Capture the cell that displays the provided text and extract its [x, y] central coordinate. 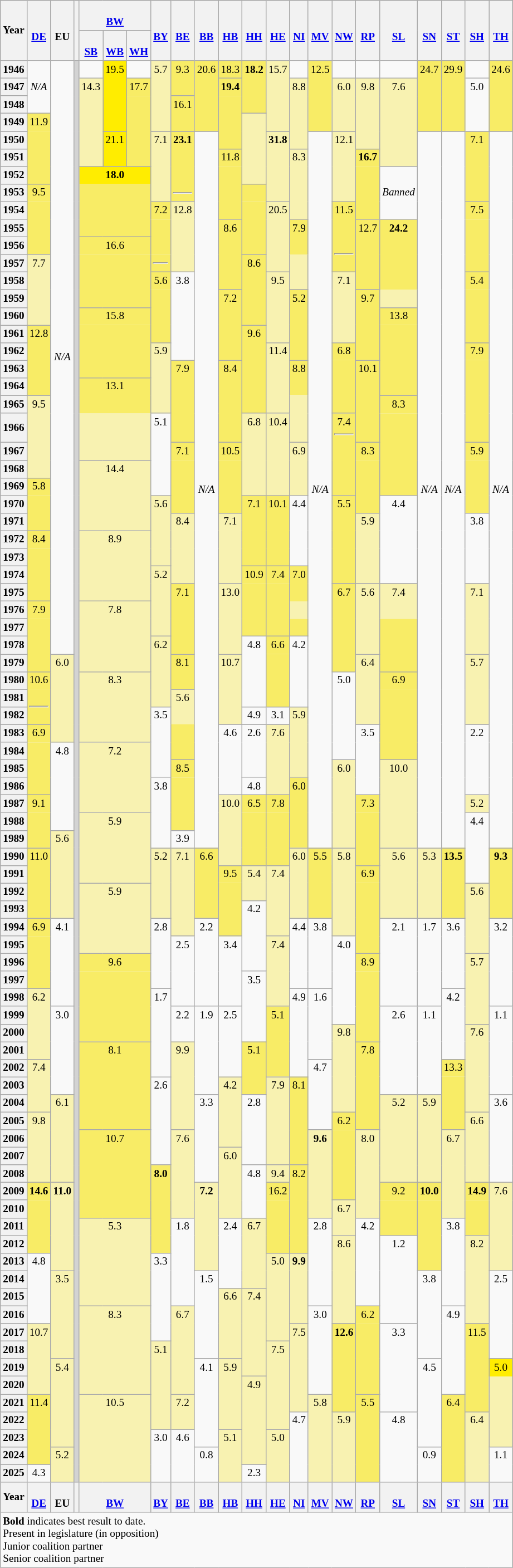
23.1 [183, 140]
1951 [14, 158]
21.1 [115, 148]
1999 [14, 1015]
2023 [14, 1438]
1.6 [320, 1025]
29.9 [453, 70]
1947 [14, 87]
1949 [14, 122]
1984 [14, 751]
9.1 [39, 804]
2024 [14, 1456]
13.8 [399, 316]
10.4 [277, 454]
1991 [14, 874]
1992 [14, 892]
1948 [14, 105]
2018 [14, 1350]
15.8 [115, 316]
2020 [14, 1385]
14.9 [477, 1192]
4.5 [429, 1403]
1978 [14, 645]
24.6 [501, 70]
1962 [14, 351]
1981 [14, 698]
1953 [14, 193]
9.2 [399, 1192]
1.2 [399, 1280]
1963 [14, 369]
2001 [14, 1050]
12.5 [320, 70]
2021 [14, 1403]
18.3 [231, 70]
2004 [14, 1103]
1983 [14, 733]
1950 [14, 140]
3.1 [277, 716]
1979 [14, 663]
16.6 [115, 246]
1993 [14, 909]
13.5 [453, 856]
Banned [399, 193]
2002 [14, 1068]
1965 [14, 404]
1961 [14, 334]
12.7 [368, 228]
2007 [14, 1156]
13.1 [115, 395]
2012 [14, 1244]
2010 [14, 1209]
14.3 [91, 122]
1996 [14, 962]
16.7 [368, 158]
19.5 [115, 70]
7.0 [299, 584]
9.7 [368, 298]
2019 [14, 1368]
10.6 [39, 680]
1975 [14, 592]
6.5 [254, 804]
1998 [14, 998]
13.0 [231, 619]
18.2 [254, 70]
1954 [14, 210]
1957 [14, 263]
14.4 [115, 496]
17.7 [138, 87]
1985 [14, 768]
11.9 [39, 122]
1990 [14, 856]
2015 [14, 1297]
2013 [14, 1262]
13.3 [453, 1068]
1955 [14, 228]
1987 [14, 804]
1967 [14, 452]
2022 [14, 1420]
8.5 [183, 768]
14.6 [39, 1192]
1964 [14, 386]
1989 [14, 839]
1966 [14, 428]
WH [138, 46]
24.7 [429, 70]
SB [91, 46]
2011 [14, 1227]
0.9 [429, 1464]
1986 [14, 786]
2003 [14, 1086]
1968 [14, 469]
3.4 [231, 971]
2017 [14, 1332]
2009 [14, 1192]
16.1 [183, 114]
18.0 [115, 175]
1976 [14, 610]
6.1 [62, 1138]
12.1 [344, 166]
2008 [14, 1174]
19.4 [231, 87]
Bold indicates best result to date. Present in legislature (in opposition) Junior coalition partner Senior coalition partner [257, 1540]
0.8 [206, 1464]
7.3 [368, 804]
1977 [14, 628]
1.5 [206, 1315]
1946 [14, 70]
9.4 [277, 1174]
1974 [14, 575]
2.3 [254, 1473]
1995 [14, 945]
2000 [14, 1033]
4.0 [344, 980]
1.8 [183, 1262]
1.9 [206, 1050]
3.2 [501, 962]
10.9 [254, 575]
1982 [14, 716]
2025 [14, 1473]
1959 [14, 298]
16.2 [277, 1192]
1997 [14, 980]
1969 [14, 487]
4.3 [39, 1473]
7.7 [39, 290]
1952 [14, 175]
1971 [14, 522]
2.4 [231, 1253]
11.8 [231, 158]
20.5 [277, 237]
2014 [14, 1280]
1970 [14, 504]
15.7 [277, 96]
20.6 [206, 70]
1960 [14, 316]
1994 [14, 927]
3.9 [183, 839]
1980 [14, 680]
1958 [14, 281]
2016 [14, 1315]
1973 [14, 557]
24.2 [399, 228]
1972 [14, 540]
2.1 [399, 962]
WB [115, 46]
12.6 [344, 1332]
1988 [14, 821]
2006 [14, 1139]
2005 [14, 1121]
1956 [14, 246]
31.8 [277, 166]
